Detect which cell encompasses the target text, then output its (x, y) center coordinate. 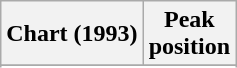
Peakposition (189, 34)
Chart (1993) (72, 34)
